Detect which cell encompasses the target text, then output its (x, y) center coordinate. 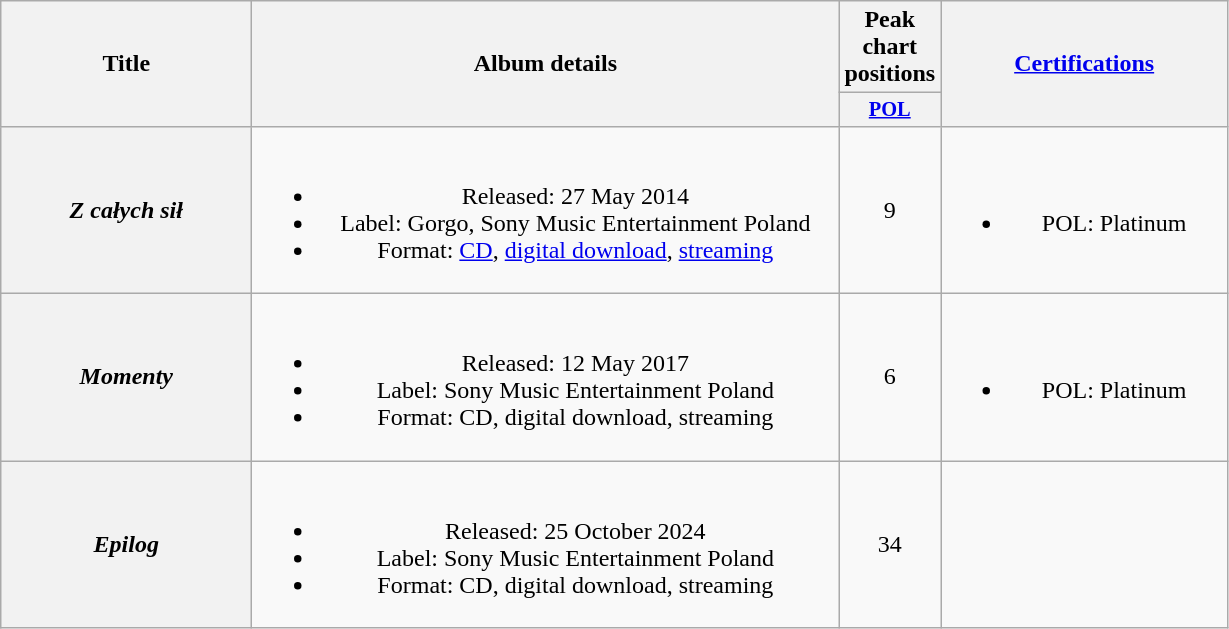
9 (890, 210)
Released: 25 October 2024Label: Sony Music Entertainment PolandFormat: CD, digital download, streaming (546, 544)
Z całych sił (126, 210)
34 (890, 544)
Released: 27 May 2014Label: Gorgo, Sony Music Entertainment PolandFormat: CD, digital download, streaming (546, 210)
Certifications (1084, 64)
Peak chart positions (890, 47)
Album details (546, 64)
POL (890, 110)
6 (890, 378)
Epilog (126, 544)
Title (126, 64)
Released: 12 May 2017Label: Sony Music Entertainment PolandFormat: CD, digital download, streaming (546, 378)
Momenty (126, 378)
